From the cell containing the given text, extract its center point as (x, y) coordinate. 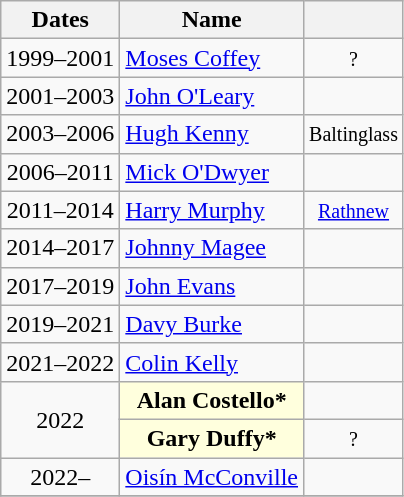
Name (212, 20)
John O'Leary (212, 96)
2022– (60, 477)
Rathnew (354, 210)
2022 (60, 419)
Gary Duffy* (212, 438)
Moses Coffey (212, 58)
Dates (60, 20)
Harry Murphy (212, 210)
1999–2001 (60, 58)
John Evans (212, 286)
2006–2011 (60, 172)
2003–2006 (60, 134)
2017–2019 (60, 286)
Johnny Magee (212, 248)
Davy Burke (212, 324)
Baltinglass (354, 134)
2021–2022 (60, 362)
Alan Costello* (212, 400)
2011–2014 (60, 210)
2019–2021 (60, 324)
Hugh Kenny (212, 134)
Mick O'Dwyer (212, 172)
2001–2003 (60, 96)
2014–2017 (60, 248)
Colin Kelly (212, 362)
Oisín McConville (212, 477)
